Capture the cell that displays the provided text and extract its (x, y) central coordinate. 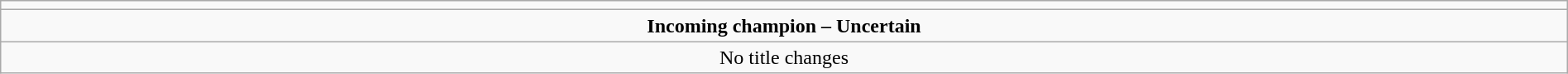
Incoming champion – Uncertain (784, 26)
No title changes (784, 57)
